Provide the (x, y) coordinate of the cell's center where the given text is located.  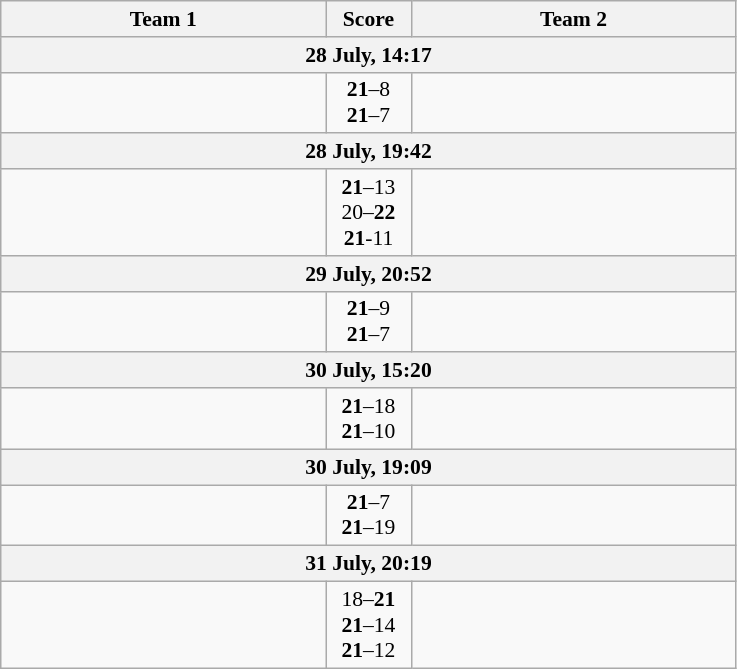
18–2121–1421–12 (368, 626)
30 July, 15:20 (368, 371)
21–821–7 (368, 102)
21–921–7 (368, 322)
Score (368, 19)
Team 1 (164, 19)
21–1821–10 (368, 418)
28 July, 14:17 (368, 55)
29 July, 20:52 (368, 274)
31 July, 20:19 (368, 564)
Team 2 (574, 19)
28 July, 19:42 (368, 152)
21–721–19 (368, 516)
21–1320–2221-11 (368, 212)
30 July, 19:09 (368, 467)
